Pinpoint the cell where the given text exists, returning its (x, y) midpoint coordinate. 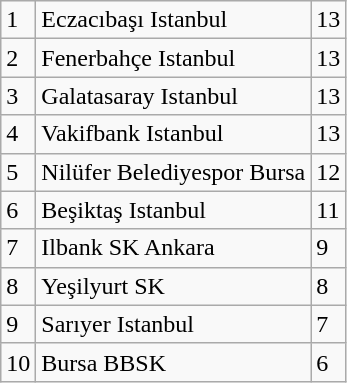
Galatasaray Istanbul (174, 96)
Fenerbahçe Istanbul (174, 58)
Sarıyer Istanbul (174, 324)
2 (18, 58)
Nilüfer Belediyespor Bursa (174, 172)
12 (328, 172)
3 (18, 96)
Ilbank SK Ankara (174, 248)
4 (18, 134)
Beşiktaş Istanbul (174, 210)
Bursa BBSK (174, 362)
11 (328, 210)
1 (18, 20)
5 (18, 172)
10 (18, 362)
Eczacıbaşı Istanbul (174, 20)
Yeşilyurt SK (174, 286)
Vakifbank Istanbul (174, 134)
